For the text-containing cell, return its midpoint in (x, y) coordinate format. 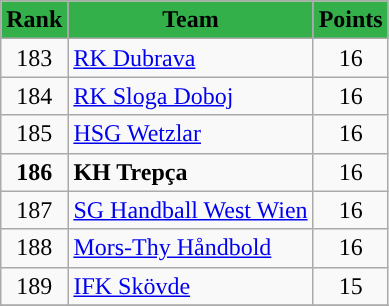
183 (34, 58)
Points (350, 20)
Rank (34, 20)
SG Handball West Wien (190, 210)
RK Dubrava (190, 58)
184 (34, 96)
15 (350, 286)
IFK Skövde (190, 286)
RK Sloga Doboj (190, 96)
188 (34, 248)
189 (34, 286)
Team (190, 20)
HSG Wetzlar (190, 134)
187 (34, 210)
KH Trepça (190, 172)
185 (34, 134)
Mors-Thy Håndbold (190, 248)
186 (34, 172)
